Search for the cell housing the specified text and yield its (X, Y) center coordinate. 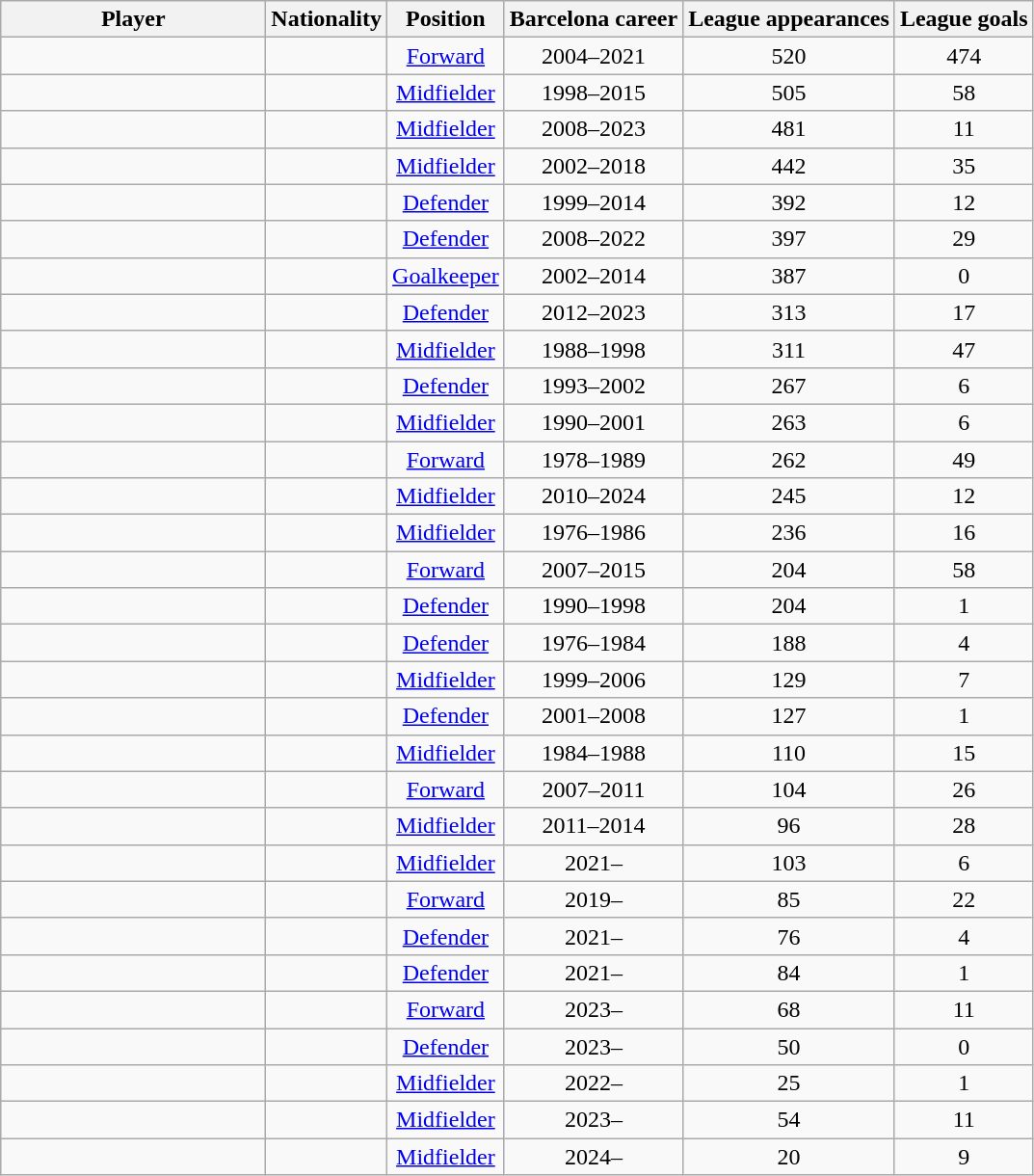
442 (789, 166)
22 (964, 899)
1998–2015 (594, 93)
1984–1988 (594, 753)
2002–2014 (594, 276)
2004–2021 (594, 56)
110 (789, 753)
Barcelona career (594, 19)
9 (964, 1157)
392 (789, 202)
15 (964, 753)
Position (446, 19)
263 (789, 422)
2001–2008 (594, 716)
129 (789, 680)
2010–2024 (594, 496)
Nationality (327, 19)
2007–2011 (594, 789)
League goals (964, 19)
76 (789, 936)
96 (789, 826)
29 (964, 239)
505 (789, 93)
1976–1984 (594, 643)
262 (789, 460)
26 (964, 789)
104 (789, 789)
54 (789, 1120)
1978–1989 (594, 460)
397 (789, 239)
35 (964, 166)
2024– (594, 1157)
League appearances (789, 19)
Player (133, 19)
188 (789, 643)
7 (964, 680)
236 (789, 533)
1990–2001 (594, 422)
474 (964, 56)
2022– (594, 1083)
387 (789, 276)
84 (789, 973)
2002–2018 (594, 166)
2007–2015 (594, 570)
1988–1998 (594, 349)
1976–1986 (594, 533)
85 (789, 899)
245 (789, 496)
520 (789, 56)
1999–2006 (594, 680)
17 (964, 312)
481 (789, 129)
16 (964, 533)
1999–2014 (594, 202)
2012–2023 (594, 312)
2008–2023 (594, 129)
68 (789, 1009)
50 (789, 1046)
267 (789, 386)
1990–1998 (594, 606)
25 (789, 1083)
2019– (594, 899)
49 (964, 460)
47 (964, 349)
2008–2022 (594, 239)
103 (789, 863)
127 (789, 716)
311 (789, 349)
313 (789, 312)
1993–2002 (594, 386)
28 (964, 826)
Goalkeeper (446, 276)
2011–2014 (594, 826)
20 (789, 1157)
